For the text-containing cell, return its midpoint in [X, Y] coordinate format. 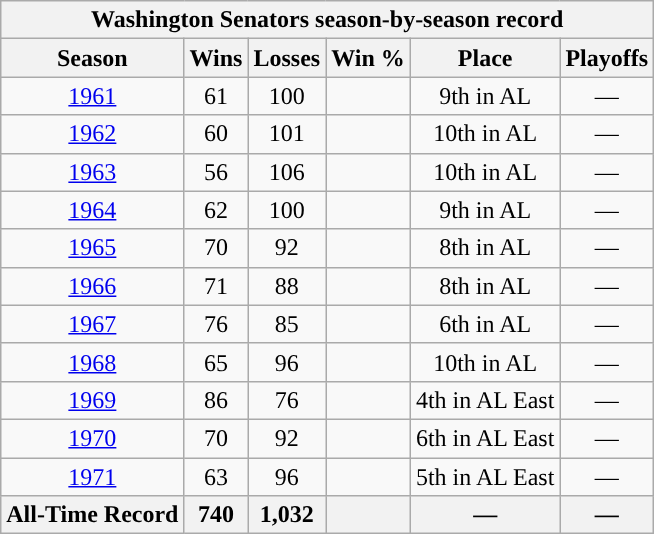
1961 [92, 96]
1971 [92, 477]
106 [287, 172]
1969 [92, 400]
Washington Senators season-by-season record [328, 20]
65 [216, 362]
60 [216, 134]
1962 [92, 134]
All-Time Record [92, 515]
Season [92, 58]
Wins [216, 58]
1,032 [287, 515]
5th in AL East [485, 477]
Place [485, 58]
62 [216, 210]
101 [287, 134]
1965 [92, 248]
Losses [287, 58]
88 [287, 286]
56 [216, 172]
63 [216, 477]
1970 [92, 438]
1966 [92, 286]
Win % [368, 58]
1964 [92, 210]
85 [287, 324]
61 [216, 96]
740 [216, 515]
71 [216, 286]
1963 [92, 172]
Playoffs [607, 58]
1967 [92, 324]
6th in AL East [485, 438]
1968 [92, 362]
86 [216, 400]
6th in AL [485, 324]
4th in AL East [485, 400]
